Output the [X, Y] coordinate of the center of the cell containing the given text.  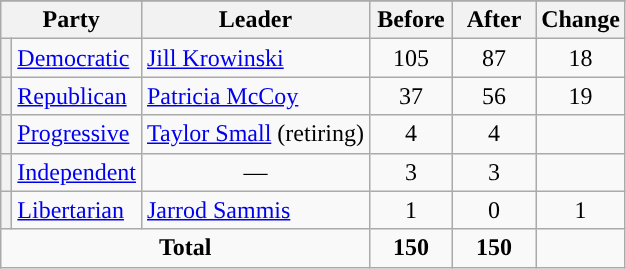
After [494, 20]
56 [494, 96]
105 [410, 58]
Party [72, 20]
Democratic [77, 58]
87 [494, 58]
Jarrod Sammis [255, 210]
Before [410, 20]
Patricia McCoy [255, 96]
Independent [77, 172]
Republican [77, 96]
Jill Krowinski [255, 58]
37 [410, 96]
Change [581, 20]
Taylor Small (retiring) [255, 134]
Progressive [77, 134]
18 [581, 58]
19 [581, 96]
0 [494, 210]
— [255, 172]
Total [186, 248]
Leader [255, 20]
Libertarian [77, 210]
